From the cell containing the given text, extract its center point as (x, y) coordinate. 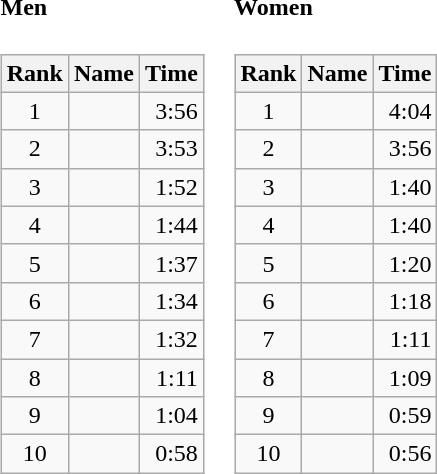
0:56 (405, 454)
0:58 (171, 454)
1:44 (171, 225)
1:32 (171, 339)
1:18 (405, 301)
1:04 (171, 416)
1:52 (171, 187)
0:59 (405, 416)
3:53 (171, 149)
1:34 (171, 301)
1:20 (405, 263)
4:04 (405, 111)
1:09 (405, 378)
1:37 (171, 263)
